Extract the (x, y) coordinate from the center of the cell holding the provided text.  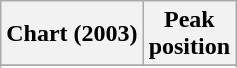
Peakposition (189, 34)
Chart (2003) (72, 34)
